Scan for the cell matching the given text and deliver its (x, y) coordinate at center. 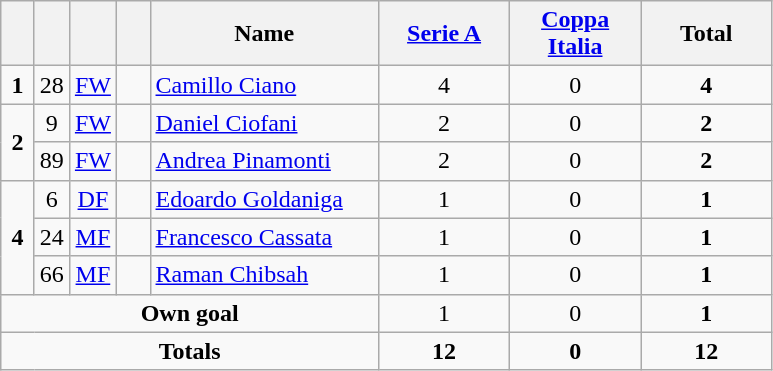
Francesco Cassata (264, 237)
Totals (190, 351)
Serie A (444, 34)
28 (52, 85)
Own goal (190, 313)
Andrea Pinamonti (264, 161)
9 (52, 123)
Edoardo Goldaniga (264, 199)
Total (706, 34)
89 (52, 161)
Coppa Italia (576, 34)
6 (52, 199)
24 (52, 237)
Name (264, 34)
Raman Chibsah (264, 275)
DF (92, 199)
66 (52, 275)
Daniel Ciofani (264, 123)
Camillo Ciano (264, 85)
